Capture the cell that displays the provided text and extract its [X, Y] central coordinate. 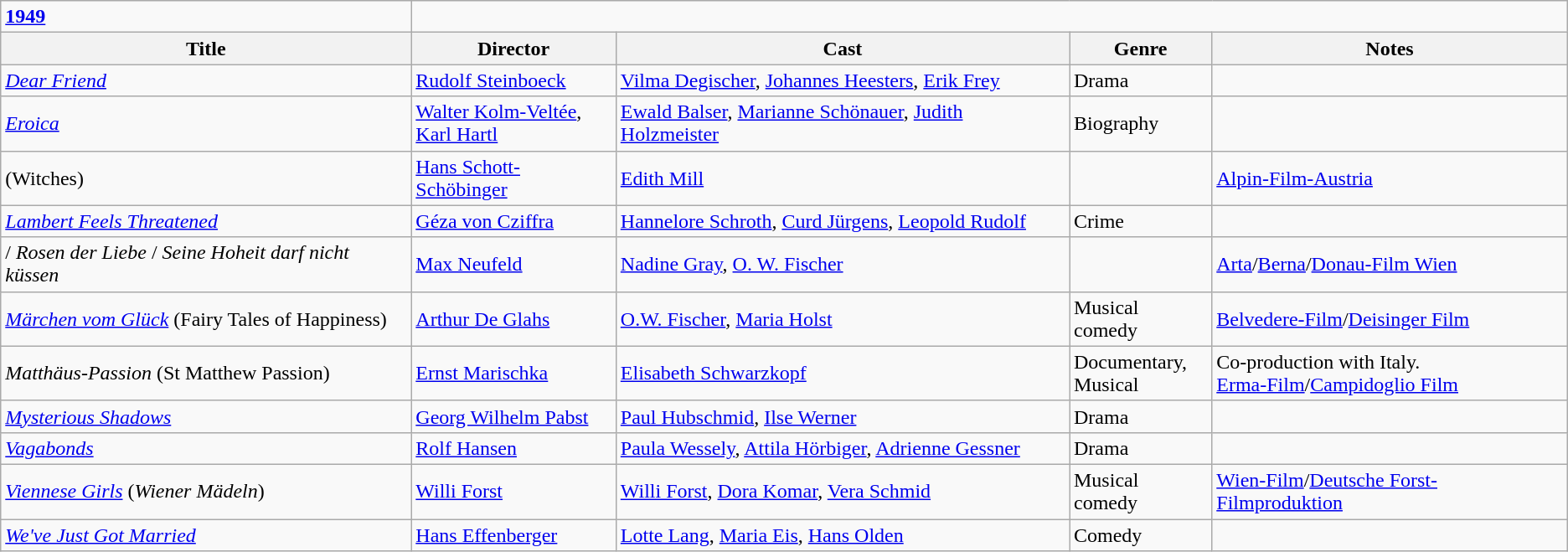
1949 [206, 17]
Rudolf Steinboeck [513, 80]
Ernst Marischka [513, 374]
Nadine Gray, O. W. Fischer [843, 265]
Crime [1140, 221]
Arta/Berna/Donau-Film Wien [1390, 265]
Willi Forst [513, 491]
Hans Effenberger [513, 535]
Hannelore Schroth, Curd Jürgens, Leopold Rudolf [843, 221]
Wien-Film/Deutsche Forst-Filmproduktion [1390, 491]
Georg Wilhelm Pabst [513, 416]
Alpin-Film-Austria [1390, 178]
Lotte Lang, Maria Eis, Hans Olden [843, 535]
Lambert Feels Threatened [206, 221]
Mysterious Shadows [206, 416]
Arthur De Glahs [513, 318]
Belvedere-Film/Deisinger Film [1390, 318]
/ Rosen der Liebe / Seine Hoheit darf nicht küssen [206, 265]
Willi Forst, Dora Komar, Vera Schmid [843, 491]
Title [206, 49]
Cast [843, 49]
Notes [1390, 49]
Paula Wessely, Attila Hörbiger, Adrienne Gessner [843, 448]
Genre [1140, 49]
Matthäus-Passion (St Matthew Passion) [206, 374]
Paul Hubschmid, Ilse Werner [843, 416]
Vagabonds [206, 448]
Director [513, 49]
Rolf Hansen [513, 448]
Edith Mill [843, 178]
Documentary, Musical [1140, 374]
Biography [1140, 124]
O.W. Fischer, Maria Holst [843, 318]
We've Just Got Married [206, 535]
Eroica [206, 124]
Märchen vom Glück (Fairy Tales of Happiness) [206, 318]
Géza von Cziffra [513, 221]
Comedy [1140, 535]
Dear Friend [206, 80]
(Witches) [206, 178]
Walter Kolm-Veltée, Karl Hartl [513, 124]
Hans Schott-Schöbinger [513, 178]
Elisabeth Schwarzkopf [843, 374]
Co-production with Italy. Erma-Film/Campidoglio Film [1390, 374]
Vilma Degischer, Johannes Heesters, Erik Frey [843, 80]
Ewald Balser, Marianne Schönauer, Judith Holzmeister [843, 124]
Max Neufeld [513, 265]
Viennese Girls (Wiener Mädeln) [206, 491]
